Scan for the cell matching the given text and deliver its [x, y] coordinate at center. 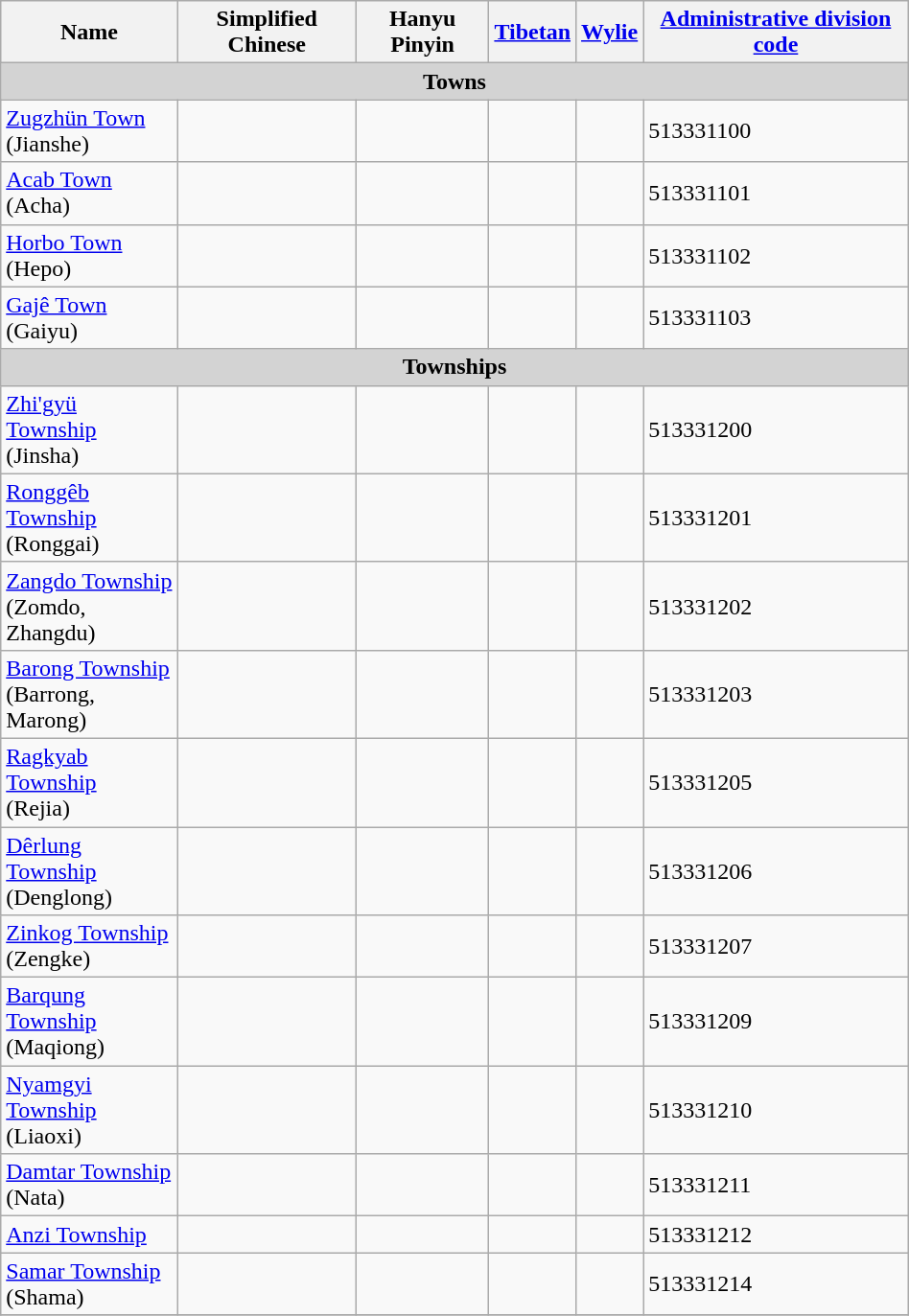
Simplified Chinese [267, 33]
513331207 [777, 947]
513331205 [777, 782]
513331200 [777, 429]
Gajê Town(Gaiyu) [89, 318]
Barong Township(Barrong, Marong) [89, 694]
513331202 [777, 606]
Administrative division code [777, 33]
Acab Town(Acha) [89, 194]
Anzi Township [89, 1235]
Ragkyab Township(Rejia) [89, 782]
Samar Township(Shama) [89, 1284]
Towns [454, 81]
513331102 [777, 255]
Hanyu Pinyin [422, 33]
Barqung Township(Maqiong) [89, 1022]
513331101 [777, 194]
513331103 [777, 318]
513331206 [777, 870]
513331212 [777, 1235]
Townships [454, 367]
Dêrlung Township(Denglong) [89, 870]
Nyamgyi Township(Liaoxi) [89, 1110]
Zangdo Township(Zomdo, Zhangdu) [89, 606]
Tibetan [533, 33]
Zugzhün Town(Jianshe) [89, 130]
513331201 [777, 518]
Wylie [610, 33]
Zhi'gyü Township(Jinsha) [89, 429]
513331211 [777, 1185]
513331209 [777, 1022]
Name [89, 33]
Horbo Town(Hepo) [89, 255]
513331210 [777, 1110]
513331214 [777, 1284]
513331203 [777, 694]
513331100 [777, 130]
Zinkog Township(Zengke) [89, 947]
Damtar Township(Nata) [89, 1185]
Ronggêb Township(Ronggai) [89, 518]
